Identify which cell holds the provided text, then report its (x, y) central coordinate. 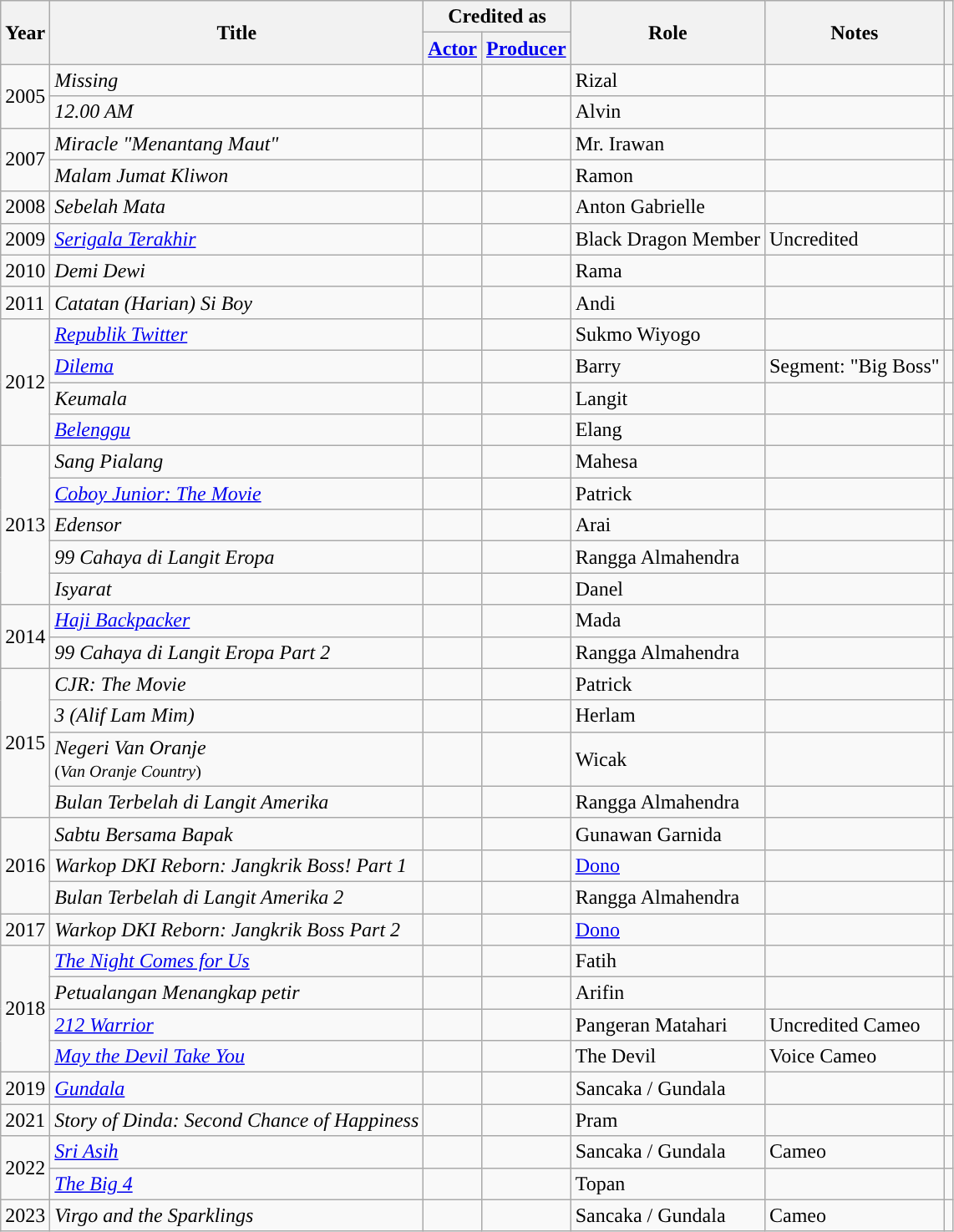
2010 (25, 271)
Alvin (667, 112)
The Devil (667, 1057)
Elang (667, 430)
2012 (25, 382)
Danel (667, 589)
CJR: The Movie (237, 684)
12.00 AM (237, 112)
2007 (25, 160)
2009 (25, 239)
Actor (453, 48)
Mahesa (667, 462)
Dilema (237, 366)
2011 (25, 302)
Black Dragon Member (667, 239)
2017 (25, 930)
Gundala (237, 1088)
Warkop DKI Reborn: Jangkrik Boss Part 2 (237, 930)
2018 (25, 1009)
Malam Jumat Kliwon (237, 175)
99 Cahaya di Langit Eropa (237, 557)
Mada (667, 621)
Pram (667, 1120)
Miracle "Menantang Maut" (237, 144)
Missing (237, 80)
Herlam (667, 716)
Negeri Van Oranje(Van Oranje Country) (237, 758)
Demi Dewi (237, 271)
Catatan (Harian) Si Boy (237, 302)
Rizal (667, 80)
The Night Comes for Us (237, 961)
Wicak (667, 758)
2016 (25, 865)
Petualangan Menangkap petir (237, 993)
Story of Dinda: Second Chance of Happiness (237, 1120)
2023 (25, 1215)
Uncredited (854, 239)
Producer (526, 48)
Fatih (667, 961)
2015 (25, 743)
2019 (25, 1088)
3 (Alif Lam Mim) (237, 716)
Barry (667, 366)
Topan (667, 1184)
2013 (25, 525)
Notes (854, 33)
Uncredited Cameo (854, 1025)
Gunawan Garnida (667, 834)
Credited as (497, 17)
Sukmo Wiyogo (667, 334)
Voice Cameo (854, 1057)
Sabtu Bersama Bapak (237, 834)
2008 (25, 207)
Role (667, 33)
The Big 4 (237, 1184)
2014 (25, 636)
2022 (25, 1168)
Virgo and the Sparklings (237, 1215)
Sang Pialang (237, 462)
Sri Asih (237, 1152)
Anton Gabrielle (667, 207)
Pangeran Matahari (667, 1025)
Arifin (667, 993)
2005 (25, 96)
Andi (667, 302)
Rama (667, 271)
Segment: "Big Boss" (854, 366)
2021 (25, 1120)
May the Devil Take You (237, 1057)
Year (25, 33)
99 Cahaya di Langit Eropa Part 2 (237, 652)
Keumala (237, 398)
Mr. Irawan (667, 144)
Coboy Junior: The Movie (237, 494)
212 Warrior (237, 1025)
Warkop DKI Reborn: Jangkrik Boss! Part 1 (237, 865)
Edensor (237, 525)
Arai (667, 525)
Isyarat (237, 589)
Title (237, 33)
Ramon (667, 175)
Bulan Terbelah di Langit Amerika 2 (237, 897)
Belenggu (237, 430)
Langit (667, 398)
Haji Backpacker (237, 621)
Serigala Terakhir (237, 239)
Sebelah Mata (237, 207)
Republik Twitter (237, 334)
Bulan Terbelah di Langit Amerika (237, 802)
